Find where the given text appears and provide that cell's center as [X, Y] coordinate. 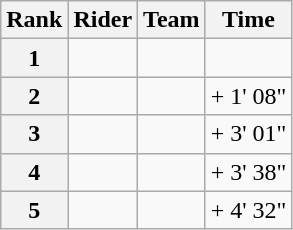
Time [248, 20]
2 [34, 96]
+ 3' 01" [248, 134]
3 [34, 134]
Team [172, 20]
+ 3' 38" [248, 172]
+ 4' 32" [248, 210]
1 [34, 58]
+ 1' 08" [248, 96]
Rank [34, 20]
5 [34, 210]
Rider [103, 20]
4 [34, 172]
